Provide the [x, y] coordinate of the cell's center where the given text is located.  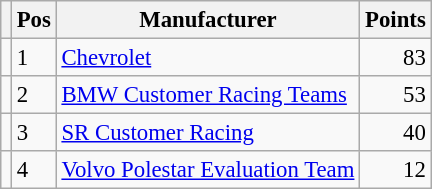
SR Customer Racing [208, 133]
Manufacturer [208, 20]
Points [396, 20]
Chevrolet [208, 58]
53 [396, 95]
12 [396, 170]
1 [34, 58]
83 [396, 58]
2 [34, 95]
3 [34, 133]
BMW Customer Racing Teams [208, 95]
Volvo Polestar Evaluation Team [208, 170]
40 [396, 133]
4 [34, 170]
Pos [34, 20]
